Locate the cell with the specified text and output its [X, Y] center coordinate. 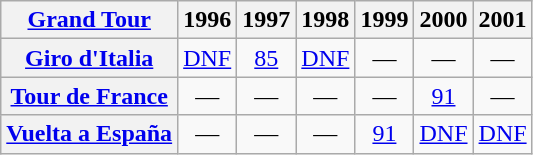
1999 [384, 20]
Tour de France [90, 96]
Giro d'Italia [90, 58]
Vuelta a España [90, 134]
85 [266, 58]
1997 [266, 20]
2001 [502, 20]
1998 [326, 20]
Grand Tour [90, 20]
1996 [208, 20]
2000 [444, 20]
